Locate the cell with the specified text and output its [X, Y] center coordinate. 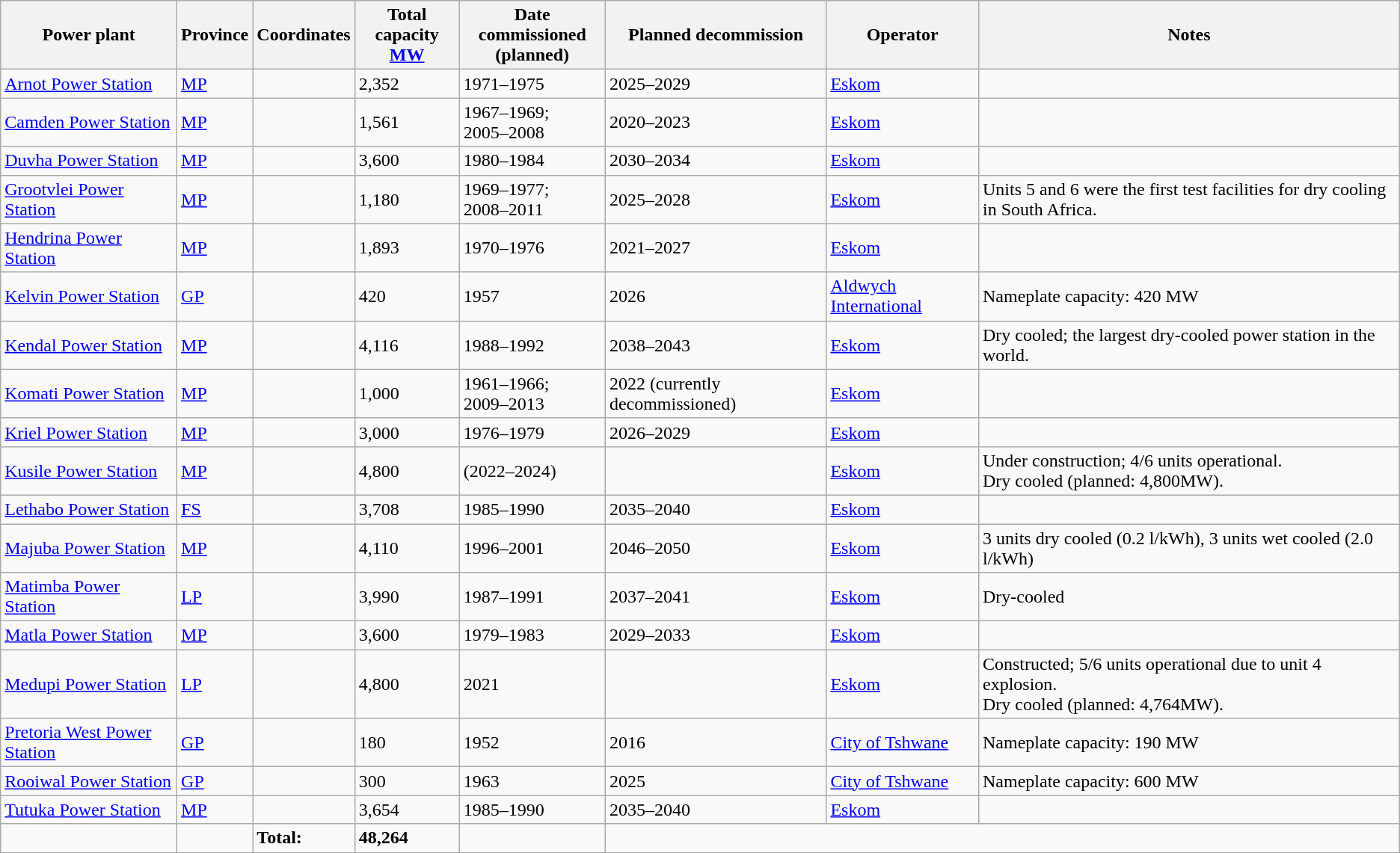
2037–2041 [716, 597]
Units 5 and 6 were the first test facilities for dry cooling in South Africa. [1189, 199]
Kelvin Power Station [89, 296]
2025–2029 [716, 84]
FS [215, 509]
Camden Power Station [89, 123]
1,561 [407, 123]
4,110 [407, 547]
1957 [532, 296]
2021–2027 [716, 248]
Coordinates [304, 35]
Hendrina Power Station [89, 248]
3,654 [407, 810]
300 [407, 781]
1,000 [407, 393]
(2022–2024) [532, 471]
1979–1983 [532, 635]
2046–2050 [716, 547]
2030–2034 [716, 161]
1969–1977;2008–2011 [532, 199]
Province [215, 35]
2026 [716, 296]
Nameplate capacity: 190 MW [1189, 743]
Aldwych International [903, 296]
Total: [304, 838]
Medupi Power Station [89, 684]
1967–1969;2005–2008 [532, 123]
3,000 [407, 432]
1976–1979 [532, 432]
Lethabo Power Station [89, 509]
1980–1984 [532, 161]
2029–2033 [716, 635]
3 units dry cooled (0.2 l/kWh), 3 units wet cooled (2.0 l/kWh) [1189, 547]
Tutuka Power Station [89, 810]
Komati Power Station [89, 393]
Planned decommission [716, 35]
4,116 [407, 345]
2022 (currently decommissioned) [716, 393]
1970–1976 [532, 248]
1952 [532, 743]
2020–2023 [716, 123]
2,352 [407, 84]
Nameplate capacity: 600 MW [1189, 781]
1961–1966;2009–2013 [532, 393]
1963 [532, 781]
Constructed; 5/6 units operational due to unit 4 explosion.Dry cooled (planned: 4,764MW). [1189, 684]
3,990 [407, 597]
Dry cooled; the largest dry-cooled power station in the world. [1189, 345]
Date commissioned (planned) [532, 35]
Kriel Power Station [89, 432]
Matimba Power Station [89, 597]
2016 [716, 743]
Total capacityMW [407, 35]
2026–2029 [716, 432]
3,708 [407, 509]
1,180 [407, 199]
Nameplate capacity: 420 MW [1189, 296]
2025–2028 [716, 199]
Pretoria West Power Station [89, 743]
2021 [532, 684]
1971–1975 [532, 84]
1996–2001 [532, 547]
Majuba Power Station [89, 547]
2025 [716, 781]
420 [407, 296]
Kendal Power Station [89, 345]
Notes [1189, 35]
Power plant [89, 35]
Kusile Power Station [89, 471]
Matla Power Station [89, 635]
2038–2043 [716, 345]
Under construction; 4/6 units operational.Dry cooled (planned: 4,800MW). [1189, 471]
Dry-cooled [1189, 597]
180 [407, 743]
Duvha Power Station [89, 161]
Arnot Power Station [89, 84]
48,264 [407, 838]
1987–1991 [532, 597]
Operator [903, 35]
1,893 [407, 248]
Rooiwal Power Station [89, 781]
1988–1992 [532, 345]
Grootvlei Power Station [89, 199]
